Locate the cell with the specified text and output its [X, Y] center coordinate. 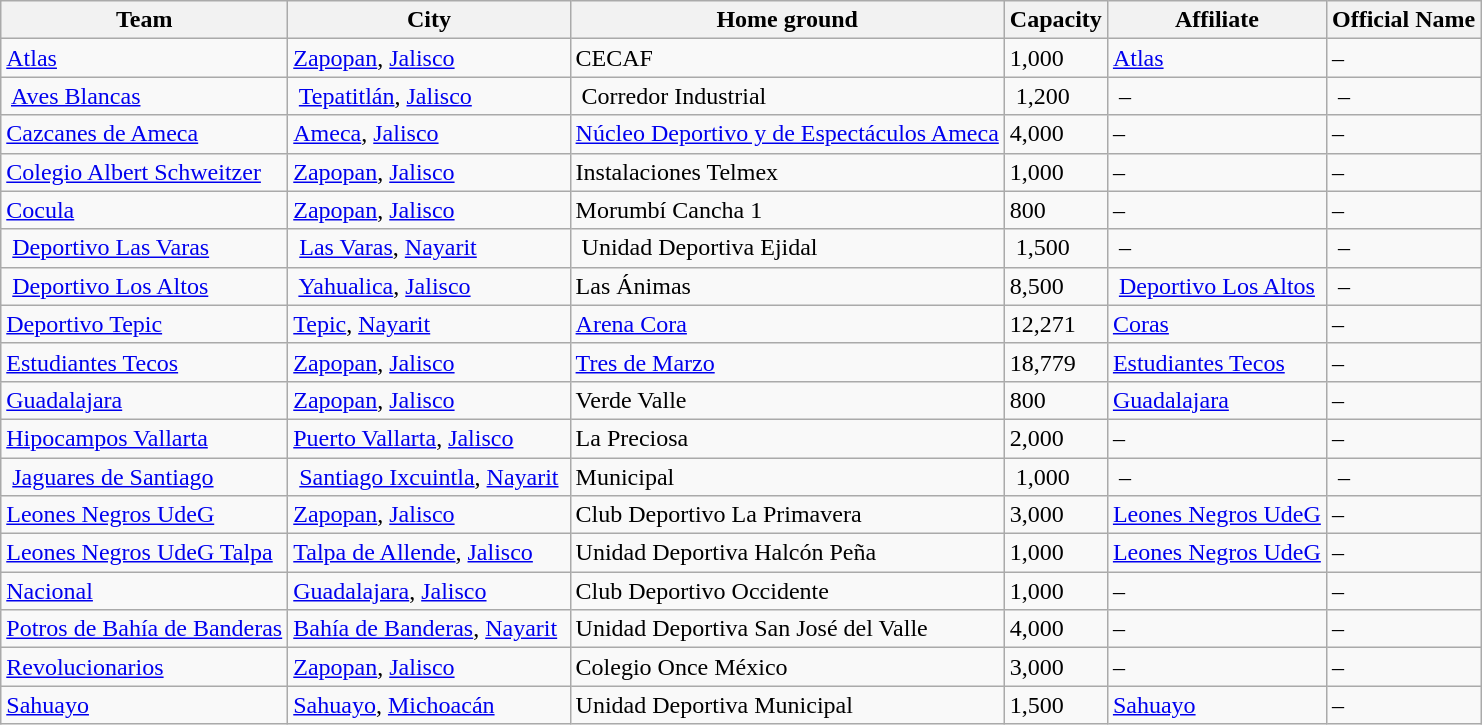
Unidad Deportiva Ejidal [787, 248]
CECAF [787, 58]
Revolucionarios [144, 667]
Las Ánimas [787, 286]
Deportivo Las Varas [144, 248]
18,779 [1056, 362]
Tepic, Nayarit [429, 324]
Núcleo Deportivo y de Espectáculos Ameca [787, 134]
City [429, 20]
Home ground [787, 20]
Instalaciones Telmex [787, 172]
Unidad Deportiva Halcón Peña [787, 553]
Leones Negros UdeG Talpa [144, 553]
Coras [1216, 324]
Colegio Once México [787, 667]
Municipal [787, 477]
Puerto Vallarta, Jalisco [429, 438]
Club Deportivo La Primavera [787, 515]
Potros de Bahía de Banderas [144, 629]
Colegio Albert Schweitzer [144, 172]
Las Varas, Nayarit [429, 248]
Arena Cora [787, 324]
Ameca, Jalisco [429, 134]
Official Name [1403, 20]
Sahuayo, Michoacán [429, 705]
Tepatitlán, Jalisco [429, 96]
Hipocampos Vallarta [144, 438]
2,000 [1056, 438]
Aves Blancas [144, 96]
Unidad Deportiva Municipal [787, 705]
Unidad Deportiva San José del Valle [787, 629]
Santiago Ixcuintla, Nayarit [429, 477]
12,271 [1056, 324]
Talpa de Allende, Jalisco [429, 553]
Deportivo Tepic [144, 324]
1,200 [1056, 96]
Club Deportivo Occidente [787, 591]
Affiliate [1216, 20]
Verde Valle [787, 400]
Team [144, 20]
Tres de Marzo [787, 362]
Bahía de Banderas, Nayarit [429, 629]
Capacity [1056, 20]
Jaguares de Santiago [144, 477]
8,500 [1056, 286]
Guadalajara, Jalisco [429, 591]
Nacional [144, 591]
Yahualica, Jalisco [429, 286]
Cocula [144, 210]
Corredor Industrial [787, 96]
La Preciosa [787, 438]
Cazcanes de Ameca [144, 134]
Morumbí Cancha 1 [787, 210]
